From the cell containing the given text, extract its center point as (X, Y) coordinate. 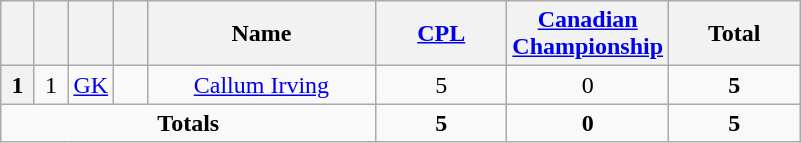
CPL (442, 34)
Callum Irving (262, 85)
Canadian Championship (588, 34)
GK (91, 85)
Total (734, 34)
Name (262, 34)
Totals (188, 123)
